Capture the cell that displays the provided text and extract its (x, y) central coordinate. 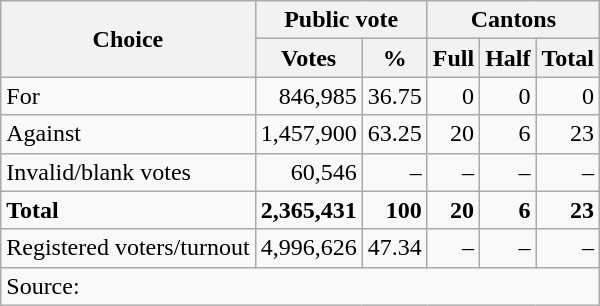
Full (453, 58)
% (394, 58)
Source: (300, 286)
63.25 (394, 134)
Public vote (341, 20)
Cantons (513, 20)
Choice (128, 39)
100 (394, 210)
Against (128, 134)
60,546 (308, 172)
36.75 (394, 96)
Votes (308, 58)
4,996,626 (308, 248)
Registered voters/turnout (128, 248)
Invalid/blank votes (128, 172)
1,457,900 (308, 134)
2,365,431 (308, 210)
For (128, 96)
846,985 (308, 96)
47.34 (394, 248)
Half (508, 58)
